Pinpoint the cell where the given text exists, returning its [X, Y] midpoint coordinate. 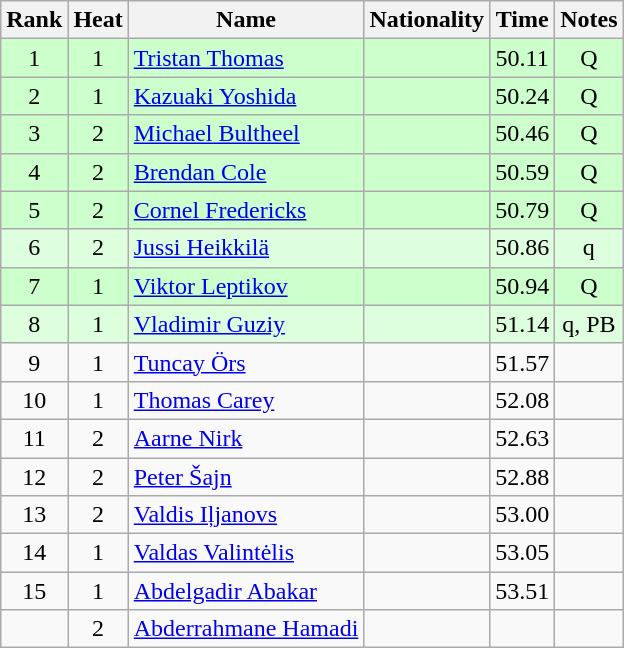
50.86 [522, 248]
Notes [589, 20]
Jussi Heikkilä [246, 248]
7 [34, 286]
51.14 [522, 324]
Time [522, 20]
6 [34, 248]
Kazuaki Yoshida [246, 96]
8 [34, 324]
q [589, 248]
Viktor Leptikov [246, 286]
Valdas Valintėlis [246, 553]
14 [34, 553]
53.05 [522, 553]
51.57 [522, 362]
12 [34, 477]
Abdelgadir Abakar [246, 591]
q, PB [589, 324]
11 [34, 438]
50.59 [522, 172]
9 [34, 362]
Valdis Iļjanovs [246, 515]
Heat [98, 20]
10 [34, 400]
15 [34, 591]
Brendan Cole [246, 172]
3 [34, 134]
Peter Šajn [246, 477]
13 [34, 515]
Rank [34, 20]
53.00 [522, 515]
Cornel Fredericks [246, 210]
50.11 [522, 58]
52.08 [522, 400]
5 [34, 210]
52.63 [522, 438]
Tuncay Örs [246, 362]
Michael Bultheel [246, 134]
50.94 [522, 286]
Aarne Nirk [246, 438]
52.88 [522, 477]
Tristan Thomas [246, 58]
50.24 [522, 96]
50.46 [522, 134]
50.79 [522, 210]
53.51 [522, 591]
Nationality [427, 20]
4 [34, 172]
Thomas Carey [246, 400]
Vladimir Guziy [246, 324]
Abderrahmane Hamadi [246, 629]
Name [246, 20]
